Capture the cell that displays the provided text and extract its (X, Y) central coordinate. 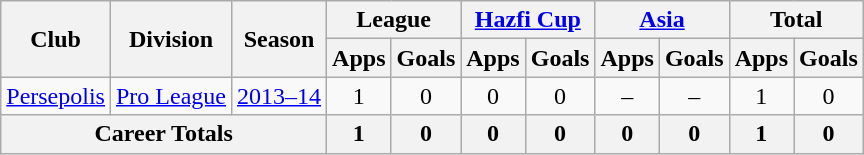
Division (170, 39)
Persepolis (56, 96)
Asia (662, 20)
Pro League (170, 96)
Hazfi Cup (528, 20)
Season (280, 39)
Club (56, 39)
Career Totals (164, 134)
League (394, 20)
Total (796, 20)
2013–14 (280, 96)
